Return the [x, y] coordinate for the center point of the cell that contains the specified text.  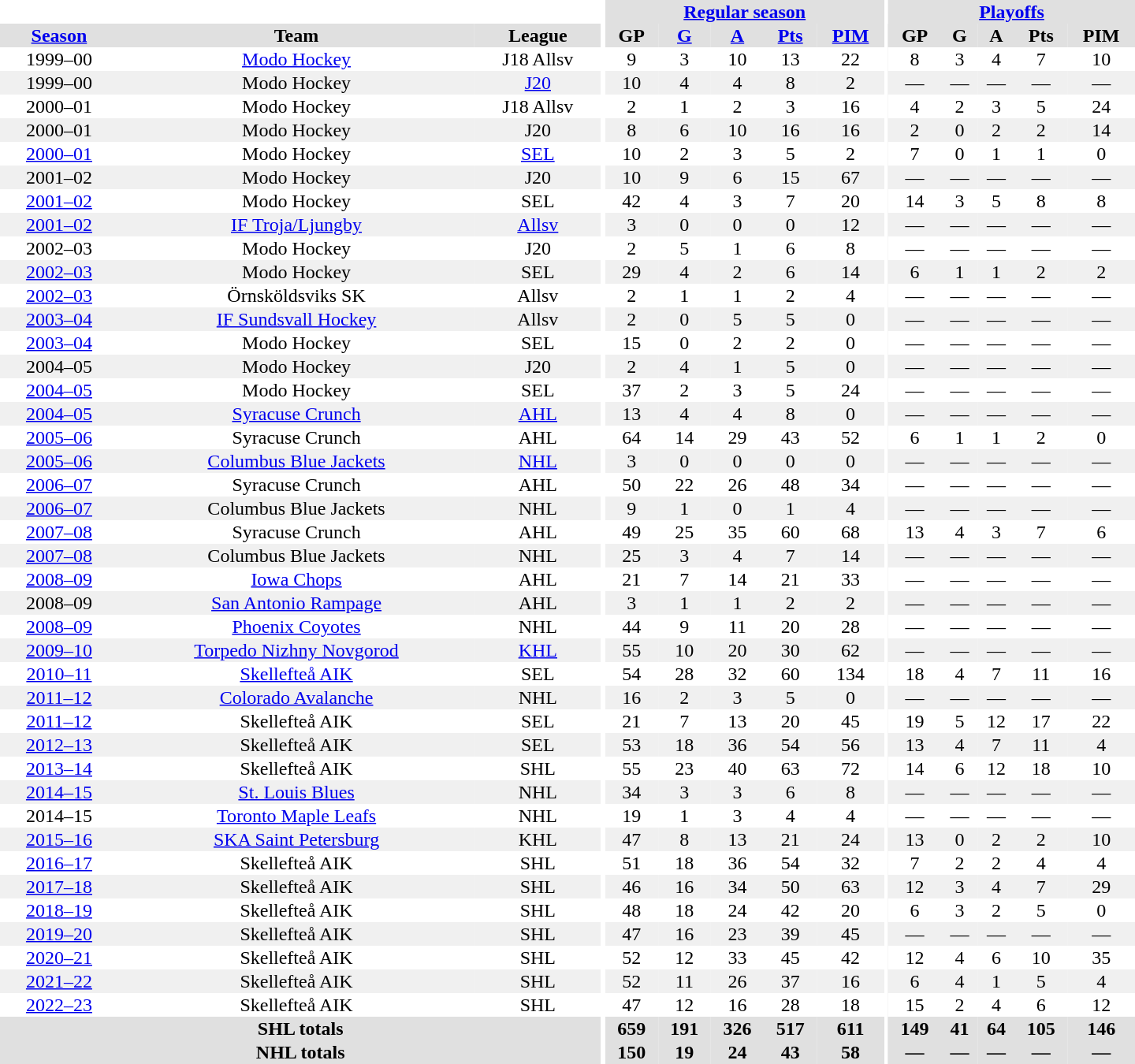
San Antonio Rampage [296, 603]
146 [1101, 1029]
72 [850, 768]
67 [850, 177]
Toronto Maple Leafs [296, 816]
2015–16 [59, 839]
49 [632, 532]
Phoenix Coyotes [296, 627]
2022–23 [59, 1005]
2012–13 [59, 745]
Örnsköldsviks SK [296, 296]
46 [632, 887]
2017–18 [59, 887]
SKA Saint Petersburg [296, 839]
2019–20 [59, 934]
2021–22 [59, 981]
Playoffs [1012, 12]
150 [632, 1052]
17 [1040, 721]
40 [738, 768]
2020–21 [59, 958]
2018–19 [59, 910]
659 [632, 1029]
134 [850, 674]
St. Louis Blues [296, 792]
30 [790, 650]
2009–10 [59, 650]
326 [738, 1029]
56 [850, 745]
68 [850, 532]
League [538, 35]
44 [632, 627]
2013–14 [59, 768]
39 [790, 934]
2010–11 [59, 674]
517 [790, 1029]
62 [850, 650]
2016–17 [59, 863]
191 [684, 1029]
Season [59, 35]
Iowa Chops [296, 579]
58 [850, 1052]
NHL totals [300, 1052]
105 [1040, 1029]
Colorado Avalanche [296, 698]
Torpedo Nizhny Novgorod [296, 650]
51 [632, 863]
149 [914, 1029]
53 [632, 745]
Regular season [745, 12]
IF Troja/Ljungby [296, 225]
611 [850, 1029]
IF Sundsvall Hockey [296, 319]
41 [959, 1029]
Team [296, 35]
SHL totals [300, 1029]
